Provide the [X, Y] coordinate of the cell's center where the given text is located.  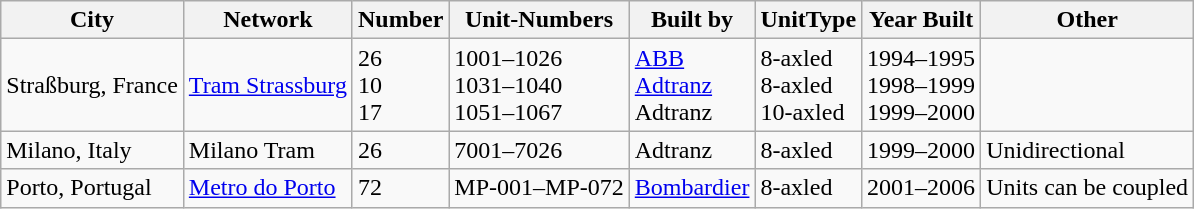
8-axled8-axled10-axled [808, 85]
City [92, 20]
Bombardier [692, 188]
Milano Tram [268, 150]
1994–19951998–19991999–2000 [922, 85]
Milano, Italy [92, 150]
Units can be coupled [1088, 188]
1001–10261031–10401051–1067 [539, 85]
7001–7026 [539, 150]
MP-001–MP-072 [539, 188]
Adtranz [692, 150]
Number [400, 20]
72 [400, 188]
Unit-Numbers [539, 20]
ABBAdtranzAdtranz [692, 85]
Built by [692, 20]
Metro do Porto [268, 188]
1999–2000 [922, 150]
Straßburg, France [92, 85]
2001–2006 [922, 188]
Other [1088, 20]
Porto, Portugal [92, 188]
261017 [400, 85]
Unidirectional [1088, 150]
Tram Strassburg [268, 85]
Year Built [922, 20]
UnitType [808, 20]
26 [400, 150]
Network [268, 20]
